Locate the cell with the specified text and output its (X, Y) center coordinate. 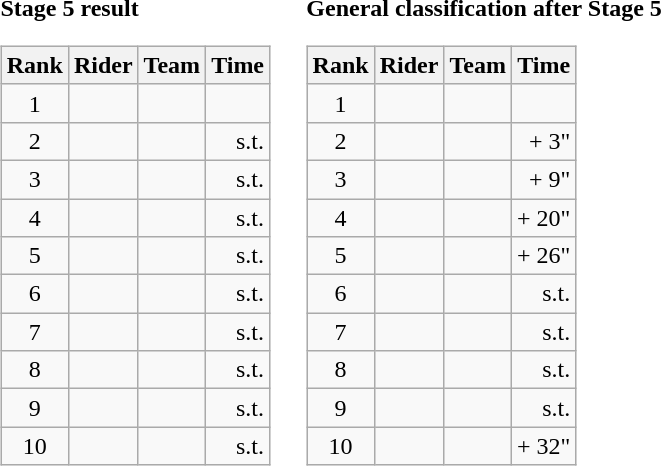
+ 9" (543, 179)
+ 3" (543, 141)
+ 32" (543, 446)
+ 20" (543, 217)
+ 26" (543, 256)
